Output the [X, Y] coordinate of the center of the cell containing the given text.  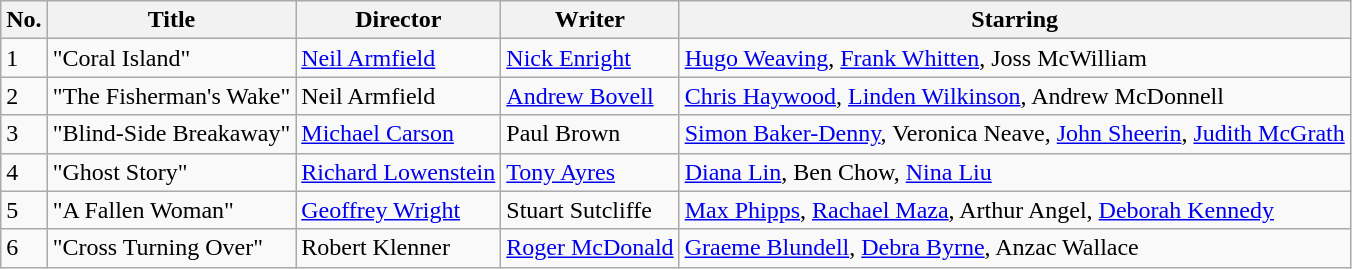
2 [24, 96]
Writer [590, 20]
Max Phipps, Rachael Maza, Arthur Angel, Deborah Kennedy [1014, 210]
Paul Brown [590, 134]
No. [24, 20]
"A Fallen Woman" [172, 210]
Stuart Sutcliffe [590, 210]
Robert Klenner [398, 248]
4 [24, 172]
Richard Lowenstein [398, 172]
"Blind-Side Breakaway" [172, 134]
"Coral Island" [172, 58]
Starring [1014, 20]
5 [24, 210]
Tony Ayres [590, 172]
"Ghost Story" [172, 172]
1 [24, 58]
Hugo Weaving, Frank Whitten, Joss McWilliam [1014, 58]
Graeme Blundell, Debra Byrne, Anzac Wallace [1014, 248]
Chris Haywood, Linden Wilkinson, Andrew McDonnell [1014, 96]
Simon Baker-Denny, Veronica Neave, John Sheerin, Judith McGrath [1014, 134]
Nick Enright [590, 58]
Andrew Bovell [590, 96]
6 [24, 248]
Director [398, 20]
3 [24, 134]
Michael Carson [398, 134]
"The Fisherman's Wake" [172, 96]
Geoffrey Wright [398, 210]
Roger McDonald [590, 248]
Title [172, 20]
Diana Lin, Ben Chow, Nina Liu [1014, 172]
"Cross Turning Over" [172, 248]
